Return the (X, Y) coordinate for the center point of the cell that contains the specified text.  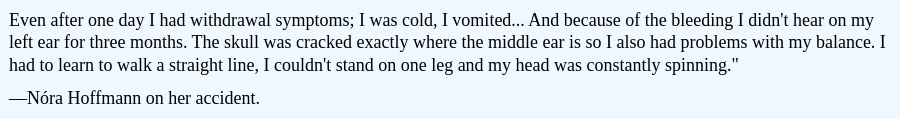
—Nóra Hoffmann on her accident. (450, 99)
